Extract the [x, y] coordinate from the center of the cell holding the provided text.  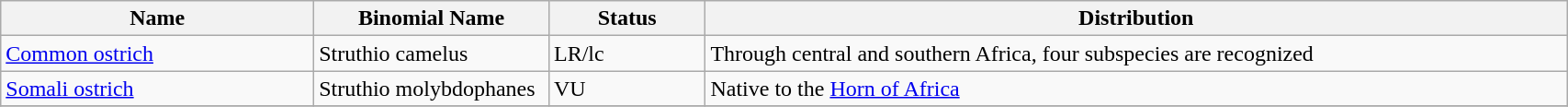
Common ostrich [158, 53]
Somali ostrich [158, 89]
Struthio camelus [432, 53]
Binomial Name [432, 18]
VU [626, 89]
Native to the Horn of Africa [1136, 89]
Name [158, 18]
Struthio molybdophanes [432, 89]
Distribution [1136, 18]
Through central and southern Africa, four subspecies are recognized [1136, 53]
LR/lc [626, 53]
Status [626, 18]
